Identify which cell holds the provided text, then report its (X, Y) central coordinate. 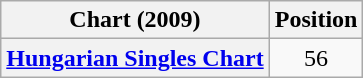
Position (316, 20)
56 (316, 58)
Chart (2009) (135, 20)
Hungarian Singles Chart (135, 58)
